Extract the (X, Y) coordinate from the center of the cell holding the provided text.  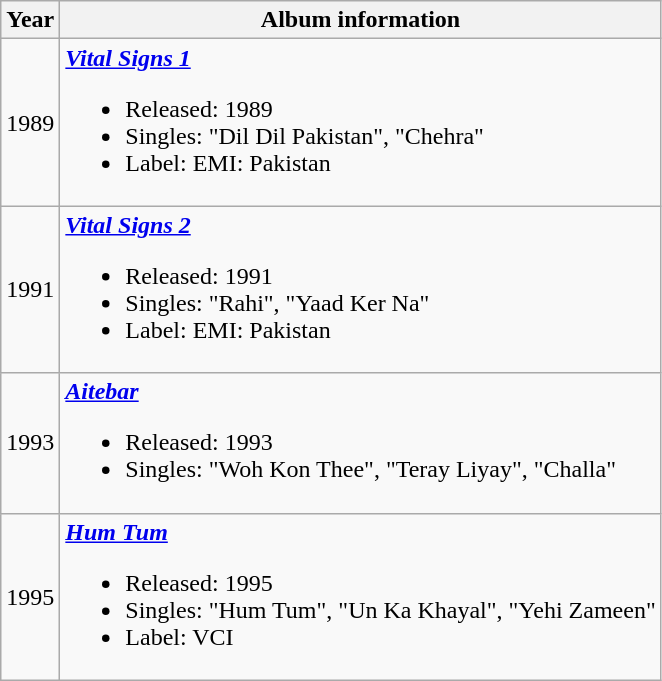
1989 (30, 122)
1995 (30, 596)
Vital Signs 1Released: 1989Singles: "Dil Dil Pakistan", "Chehra"Label: EMI: Pakistan (360, 122)
Vital Signs 2Released: 1991Singles: "Rahi", "Yaad Ker Na"Label: EMI: Pakistan (360, 290)
Year (30, 20)
1991 (30, 290)
AitebarReleased: 1993Singles: "Woh Kon Thee", "Teray Liyay", "Challa" (360, 443)
Album information (360, 20)
Hum TumReleased: 1995Singles: "Hum Tum", "Un Ka Khayal", "Yehi Zameen"Label: VCI (360, 596)
1993 (30, 443)
